Extract the (X, Y) coordinate from the center of the cell holding the provided text.  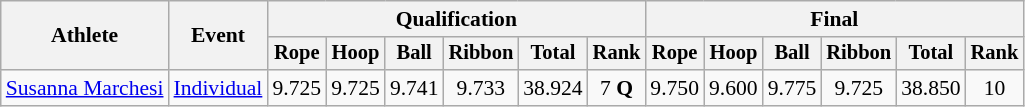
Event (218, 36)
38.924 (552, 88)
Final (834, 19)
9.741 (414, 88)
Qualification (456, 19)
9.775 (792, 88)
9.750 (674, 88)
9.733 (482, 88)
Athlete (85, 36)
7 Q (617, 88)
38.850 (930, 88)
Susanna Marchesi (85, 88)
9.600 (734, 88)
10 (995, 88)
Individual (218, 88)
